Find where the given text appears and provide that cell's center as [X, Y] coordinate. 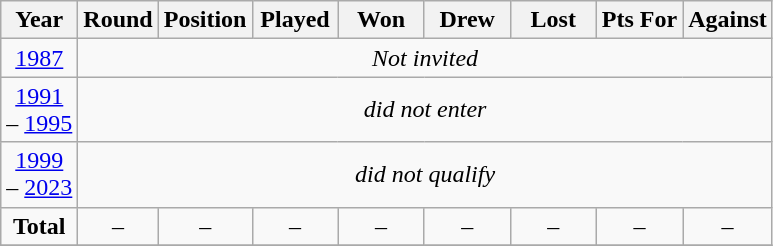
Played [295, 20]
Total [40, 226]
Lost [553, 20]
Drew [467, 20]
Not invited [426, 58]
Pts For [639, 20]
Round [118, 20]
did not enter [426, 110]
1987 [40, 58]
1991 – 1995 [40, 110]
Won [381, 20]
Position [205, 20]
Against [728, 20]
1999 – 2023 [40, 174]
did not qualify [426, 174]
Year [40, 20]
